Locate the cell with the specified text and output its (x, y) center coordinate. 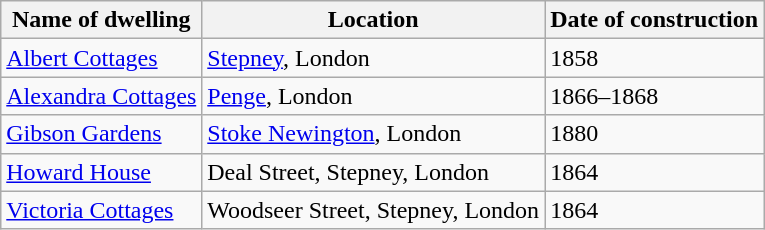
Alexandra Cottages (102, 96)
Gibson Gardens (102, 134)
1880 (654, 134)
Victoria Cottages (102, 210)
Deal Street, Stepney, London (374, 172)
Stoke Newington, London (374, 134)
1858 (654, 58)
Howard House (102, 172)
Name of dwelling (102, 20)
Woodseer Street, Stepney, London (374, 210)
Stepney, London (374, 58)
Date of construction (654, 20)
Penge, London (374, 96)
Albert Cottages (102, 58)
1866–1868 (654, 96)
Location (374, 20)
